Provide the [x, y] coordinate of the cell's center where the given text is located.  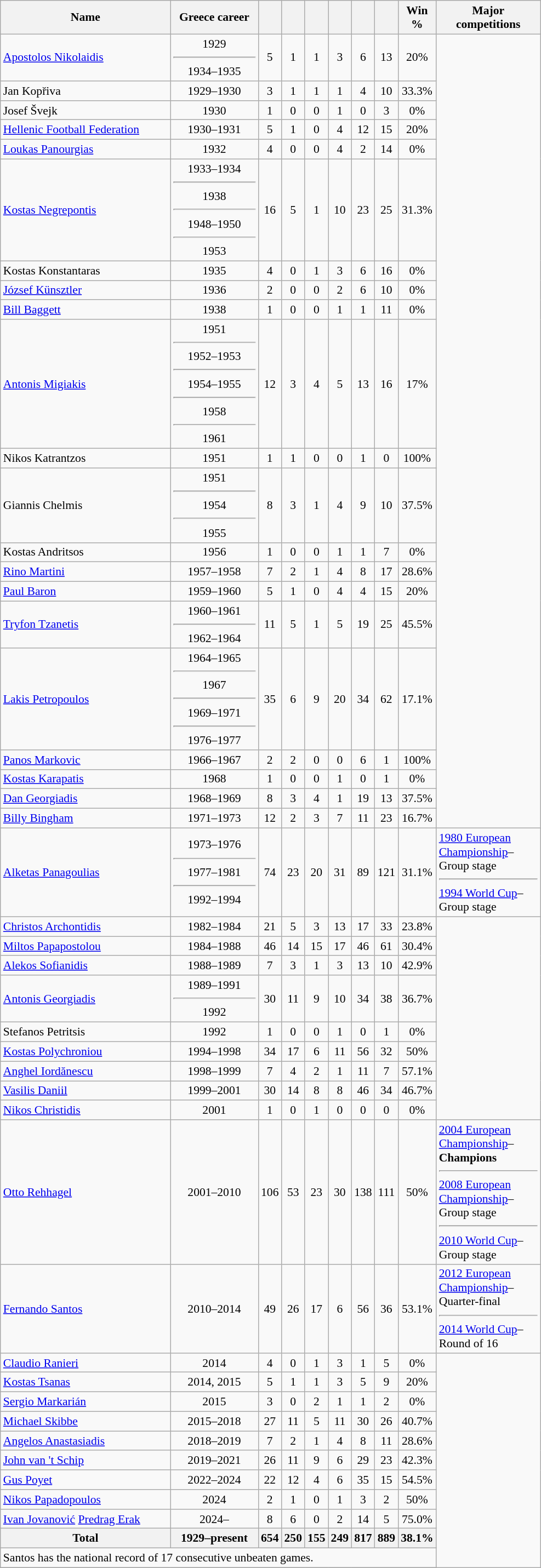
31.3% [417, 210]
33.3% [417, 91]
Sergio Markarián [86, 1402]
49 [270, 1308]
195119541955 [214, 506]
38.1% [417, 1538]
Fernando Santos [86, 1308]
2004 European Championship– Champions 2008 European Championship– Group stage 2010 World Cup– Group stage [488, 1192]
Santos has the national record of 17 consecutive unbeaten games. [218, 1558]
21 [270, 926]
Nikos Christidis [86, 1111]
1989–19911992 [214, 999]
1929–present [214, 1538]
33 [387, 926]
1932 [214, 150]
Tryfon Tzanetis [86, 625]
17.1% [417, 699]
16.7% [417, 819]
1938 [214, 310]
1951 [214, 459]
1994–1998 [214, 1052]
23.8% [417, 926]
155 [317, 1538]
2014, 2015 [214, 1382]
Antonis Migiakis [86, 384]
Gus Poyet [86, 1480]
Claudio Ranieri [86, 1363]
1973–19761977–19811992–1994 [214, 872]
45.5% [417, 625]
Kostas Negrepontis [86, 210]
249 [340, 1538]
Name [86, 18]
1933–193419381948–19501953 [214, 210]
Kostas Polychroniou [86, 1052]
2001 [214, 1111]
46.7% [417, 1091]
Anghel Iordănescu [86, 1071]
31 [340, 872]
Josef Švejk [86, 111]
53 [294, 1192]
54.5% [417, 1480]
Nikos Katrantzos [86, 459]
Kostas Karapatis [86, 779]
Otto Rehhagel [86, 1192]
Kostas Andritsos [86, 552]
1960–19611962–1964 [214, 625]
Antonis Georgiadis [86, 999]
1929–1930 [214, 91]
Rino Martini [86, 572]
1998–1999 [214, 1071]
Billy Bingham [86, 819]
111 [387, 1192]
42.3% [417, 1461]
38 [387, 999]
53.1% [417, 1308]
John van 't Schip [86, 1461]
Total [86, 1538]
1984–1988 [214, 946]
1982–1984 [214, 926]
1999–2001 [214, 1091]
1992 [214, 1032]
22 [270, 1480]
106 [270, 1192]
817 [363, 1538]
654 [270, 1538]
2019–2021 [214, 1461]
1980 European Championship– Group stage 1994 World Cup– Group stage [488, 872]
1964–196519671969–19711976–1977 [214, 699]
Giannis Chelmis [86, 506]
889 [387, 1538]
1930–1931 [214, 130]
27 [270, 1421]
Miltos Papapostolou [86, 946]
Panos Markovic [86, 760]
75.0% [417, 1519]
Bill Baggett [86, 310]
1988–1989 [214, 966]
121 [387, 872]
2024 [214, 1500]
17% [417, 384]
2022–2024 [214, 1480]
57.1% [417, 1071]
Vasilis Daniil [86, 1091]
250 [294, 1538]
2001–2010 [214, 1192]
Christos Archontidis [86, 926]
2014 [214, 1363]
1968–1969 [214, 799]
40.7% [417, 1421]
Loukas Panourgias [86, 150]
Jan Kopřiva [86, 91]
89 [363, 872]
Angelos Anastasiadis [86, 1441]
30.4% [417, 946]
36.7% [417, 999]
1971–1973 [214, 819]
1957–1958 [214, 572]
Major competitions [488, 18]
1956 [214, 552]
1936 [214, 290]
2010–2014 [214, 1308]
Kostas Tsanas [86, 1382]
2015–2018 [214, 1421]
1959–1960 [214, 592]
42.9% [417, 966]
31.1% [417, 872]
2012 European Championship– Quarter-final 2014 World Cup– Round of 16 [488, 1308]
29 [363, 1461]
Ivan Jovanović Predrag Erak [86, 1519]
Alketas Panagoulias [86, 872]
138 [363, 1192]
Greece career [214, 18]
32 [387, 1052]
1968 [214, 779]
1935 [214, 271]
61 [387, 946]
Kostas Konstantaras [86, 271]
Win % [417, 18]
Alekos Sofianidis [86, 966]
Paul Baron [86, 592]
2015 [214, 1402]
Dan Georgiadis [86, 799]
36 [387, 1308]
József Künsztler [86, 290]
2018–2019 [214, 1441]
1930 [214, 111]
2024– [214, 1519]
Apostolos Nikolaidis [86, 58]
Stefanos Petritsis [86, 1032]
Michael Skibbe [86, 1421]
Hellenic Football Federation [86, 130]
74 [270, 872]
1966–1967 [214, 760]
1929 1934–1935 [214, 58]
62 [387, 699]
Nikos Papadopoulos [86, 1500]
Lakis Petropoulos [86, 699]
19511952–19531954–195519581961 [214, 384]
